Identify which cell holds the provided text, then report its [x, y] central coordinate. 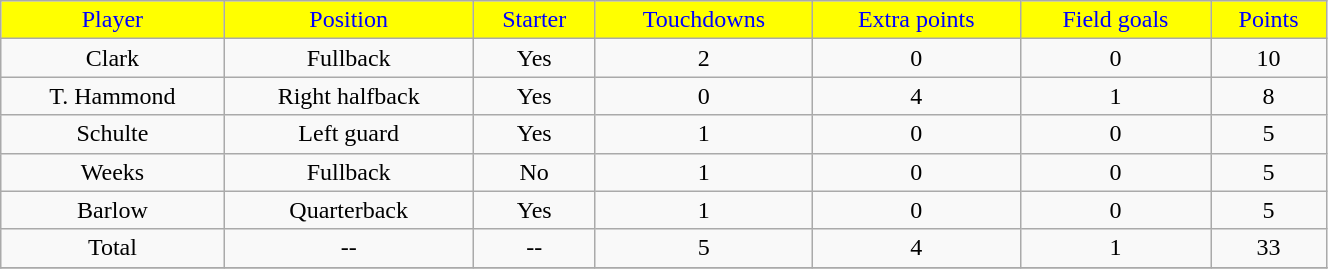
Left guard [348, 134]
33 [1269, 248]
T. Hammond [112, 96]
Field goals [1116, 20]
8 [1269, 96]
Extra points [916, 20]
Clark [112, 58]
2 [704, 58]
Quarterback [348, 210]
Starter [534, 20]
Position [348, 20]
Schulte [112, 134]
Points [1269, 20]
Total [112, 248]
Barlow [112, 210]
10 [1269, 58]
No [534, 172]
Weeks [112, 172]
Right halfback [348, 96]
Player [112, 20]
Touchdowns [704, 20]
